Search for the cell housing the specified text and yield its (X, Y) center coordinate. 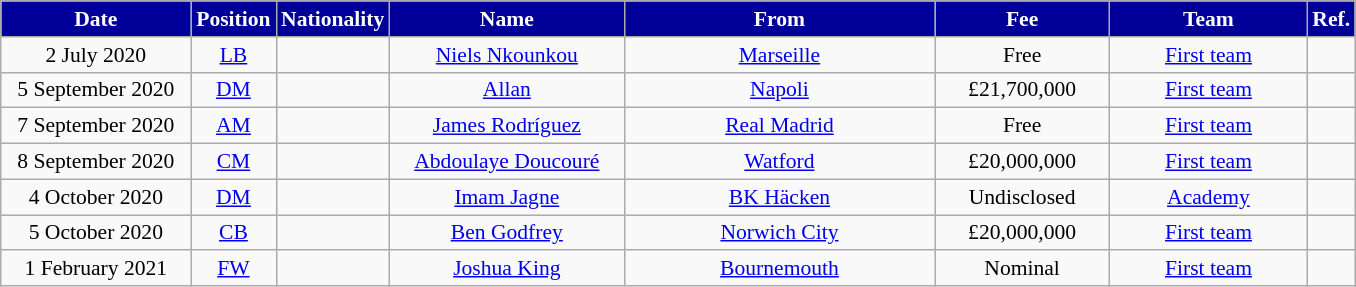
5 September 2020 (96, 90)
7 September 2020 (96, 126)
Name (506, 19)
FW (234, 269)
James Rodríguez (506, 126)
Date (96, 19)
4 October 2020 (96, 197)
5 October 2020 (96, 233)
From (779, 19)
Undisclosed (1022, 197)
Nominal (1022, 269)
Position (234, 19)
CB (234, 233)
Fee (1022, 19)
Joshua King (506, 269)
CM (234, 162)
2 July 2020 (96, 55)
Bournemouth (779, 269)
8 September 2020 (96, 162)
Nationality (332, 19)
AM (234, 126)
Norwich City (779, 233)
Napoli (779, 90)
BK Häcken (779, 197)
Academy (1209, 197)
Team (1209, 19)
1 February 2021 (96, 269)
LB (234, 55)
Allan (506, 90)
Niels Nkounkou (506, 55)
Ben Godfrey (506, 233)
Ref. (1331, 19)
Real Madrid (779, 126)
Watford (779, 162)
£21,700,000 (1022, 90)
Imam Jagne (506, 197)
Abdoulaye Doucouré (506, 162)
Marseille (779, 55)
